From the cell containing the given text, extract its center point as [x, y] coordinate. 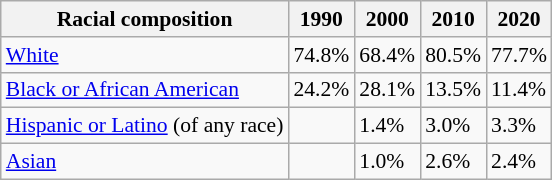
11.4% [519, 90]
3.0% [453, 126]
68.4% [387, 55]
2.6% [453, 162]
3.3% [519, 126]
1990 [321, 19]
White [145, 55]
1.0% [387, 162]
2010 [453, 19]
74.8% [321, 55]
24.2% [321, 90]
77.7% [519, 55]
2.4% [519, 162]
2000 [387, 19]
2020 [519, 19]
28.1% [387, 90]
Asian [145, 162]
13.5% [453, 90]
Racial composition [145, 19]
1.4% [387, 126]
Hispanic or Latino (of any race) [145, 126]
80.5% [453, 55]
Black or African American [145, 90]
